Find where the given text appears and provide that cell's center as [x, y] coordinate. 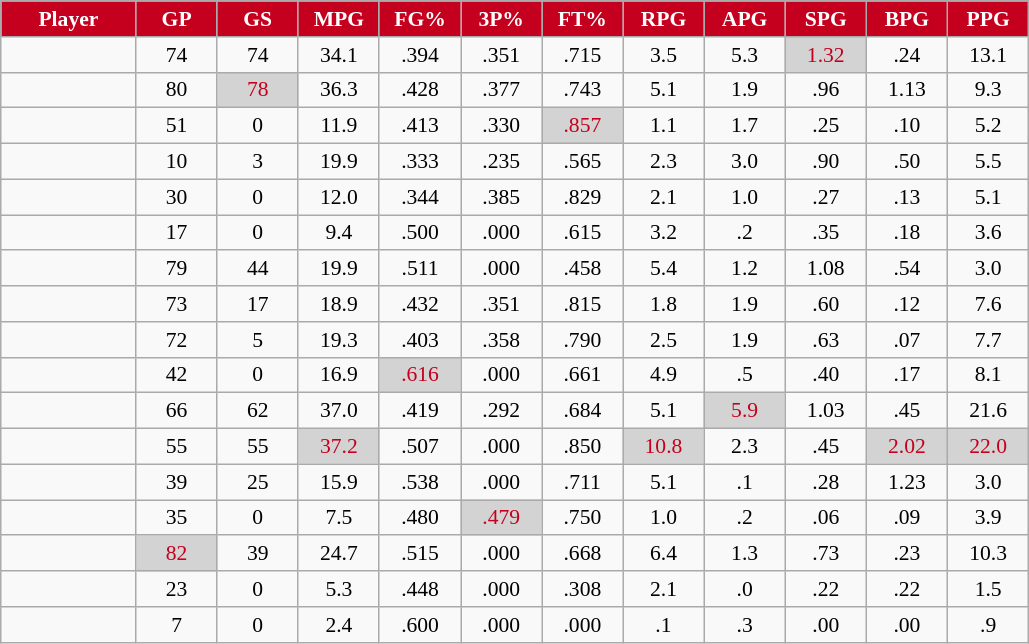
.419 [420, 411]
24.7 [338, 554]
44 [258, 269]
.07 [906, 340]
.684 [582, 411]
.54 [906, 269]
22.0 [988, 447]
10.3 [988, 554]
80 [176, 90]
.413 [420, 126]
66 [176, 411]
3 [258, 162]
.500 [420, 233]
73 [176, 304]
3.6 [988, 233]
.50 [906, 162]
42 [176, 375]
.815 [582, 304]
.27 [826, 197]
79 [176, 269]
.308 [582, 589]
16.9 [338, 375]
51 [176, 126]
.394 [420, 55]
1.1 [664, 126]
3P% [502, 19]
2.4 [338, 625]
RPG [664, 19]
.344 [420, 197]
.857 [582, 126]
.292 [502, 411]
.63 [826, 340]
7.5 [338, 518]
.06 [826, 518]
.615 [582, 233]
4.9 [664, 375]
.0 [744, 589]
1.2 [744, 269]
MPG [338, 19]
.715 [582, 55]
5 [258, 340]
5.5 [988, 162]
.511 [420, 269]
.790 [582, 340]
5.2 [988, 126]
FT% [582, 19]
.73 [826, 554]
37.2 [338, 447]
12.0 [338, 197]
9.4 [338, 233]
.711 [582, 482]
SPG [826, 19]
.9 [988, 625]
.480 [420, 518]
.90 [826, 162]
.403 [420, 340]
10 [176, 162]
.23 [906, 554]
25 [258, 482]
13.1 [988, 55]
23 [176, 589]
19.3 [338, 340]
35 [176, 518]
34.1 [338, 55]
.829 [582, 197]
2.5 [664, 340]
62 [258, 411]
7.7 [988, 340]
5.4 [664, 269]
.5 [744, 375]
21.6 [988, 411]
11.9 [338, 126]
GS [258, 19]
6.4 [664, 554]
1.5 [988, 589]
GP [176, 19]
.458 [582, 269]
5.9 [744, 411]
.24 [906, 55]
3.2 [664, 233]
82 [176, 554]
.25 [826, 126]
3.9 [988, 518]
.3 [744, 625]
.09 [906, 518]
.616 [420, 375]
.358 [502, 340]
15.9 [338, 482]
.40 [826, 375]
10.8 [664, 447]
.479 [502, 518]
1.7 [744, 126]
1.13 [906, 90]
1.03 [826, 411]
.35 [826, 233]
.377 [502, 90]
1.8 [664, 304]
7.6 [988, 304]
.13 [906, 197]
.515 [420, 554]
.661 [582, 375]
.60 [826, 304]
36.3 [338, 90]
.448 [420, 589]
.333 [420, 162]
.28 [826, 482]
8.1 [988, 375]
30 [176, 197]
.428 [420, 90]
FG% [420, 19]
.668 [582, 554]
1.3 [744, 554]
.538 [420, 482]
APG [744, 19]
37.0 [338, 411]
.10 [906, 126]
78 [258, 90]
.507 [420, 447]
72 [176, 340]
.17 [906, 375]
9.3 [988, 90]
18.9 [338, 304]
.385 [502, 197]
PPG [988, 19]
BPG [906, 19]
.750 [582, 518]
.600 [420, 625]
1.08 [826, 269]
1.23 [906, 482]
Player [68, 19]
.12 [906, 304]
7 [176, 625]
1.32 [826, 55]
.18 [906, 233]
2.02 [906, 447]
.96 [826, 90]
.235 [502, 162]
.565 [582, 162]
.850 [582, 447]
3.5 [664, 55]
.330 [502, 126]
.743 [582, 90]
.432 [420, 304]
